Extract the [X, Y] coordinate from the center of the cell holding the provided text.  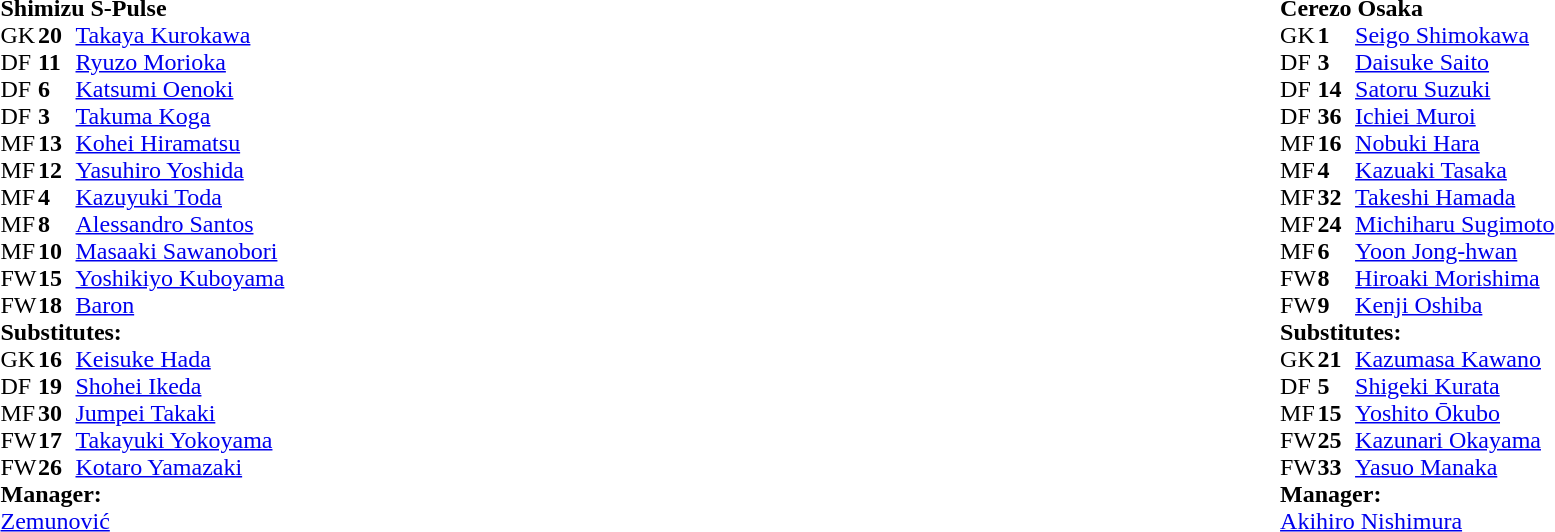
Jumpei Takaki [180, 414]
Ryuzo Morioka [180, 62]
Yasuhiro Yoshida [180, 170]
Masaaki Sawanobori [180, 252]
Takayuki Yokoyama [180, 440]
18 [57, 306]
30 [57, 414]
Takeshi Hamada [1454, 198]
Daisuke Saito [1454, 62]
Alessandro Santos [180, 224]
Kazunari Okayama [1454, 440]
13 [57, 144]
Kohei Hiramatsu [180, 144]
Nobuki Hara [1454, 144]
12 [57, 170]
Kazuyuki Toda [180, 198]
20 [57, 36]
10 [57, 252]
19 [57, 386]
Shigeki Kurata [1454, 386]
Hiroaki Morishima [1454, 278]
36 [1337, 116]
32 [1337, 198]
11 [57, 62]
33 [1337, 468]
Seigo Shimokawa [1454, 36]
25 [1337, 440]
Shohei Ikeda [180, 386]
Kazumasa Kawano [1454, 360]
Michiharu Sugimoto [1454, 224]
Katsumi Oenoki [180, 90]
Kenji Oshiba [1454, 306]
Kazuaki Tasaka [1454, 170]
5 [1337, 386]
Yoon Jong-hwan [1454, 252]
Kotaro Yamazaki [180, 468]
1 [1337, 36]
Yoshikiyo Kuboyama [180, 278]
Yasuo Manaka [1454, 468]
Keisuke Hada [180, 360]
Satoru Suzuki [1454, 90]
Takuma Koga [180, 116]
9 [1337, 306]
Yoshito Ōkubo [1454, 414]
17 [57, 440]
24 [1337, 224]
Takaya Kurokawa [180, 36]
14 [1337, 90]
21 [1337, 360]
26 [57, 468]
Baron [180, 306]
Ichiei Muroi [1454, 116]
